Search for the cell housing the specified text and yield its (X, Y) center coordinate. 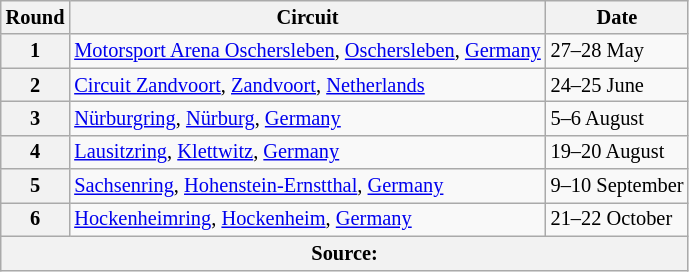
Nürburgring, Nürburg, Germany (307, 118)
5 (36, 186)
6 (36, 219)
Hockenheimring, Hockenheim, Germany (307, 219)
1 (36, 51)
19–20 August (618, 152)
24–25 June (618, 85)
9–10 September (618, 186)
Round (36, 17)
5–6 August (618, 118)
4 (36, 152)
Circuit (307, 17)
27–28 May (618, 51)
3 (36, 118)
Lausitzring, Klettwitz, Germany (307, 152)
Source: (345, 253)
2 (36, 85)
Circuit Zandvoort, Zandvoort, Netherlands (307, 85)
Date (618, 17)
21–22 October (618, 219)
Motorsport Arena Oschersleben, Oschersleben, Germany (307, 51)
Sachsenring, Hohenstein-Ernstthal, Germany (307, 186)
